Return [X, Y] of the center of cell containing provided text 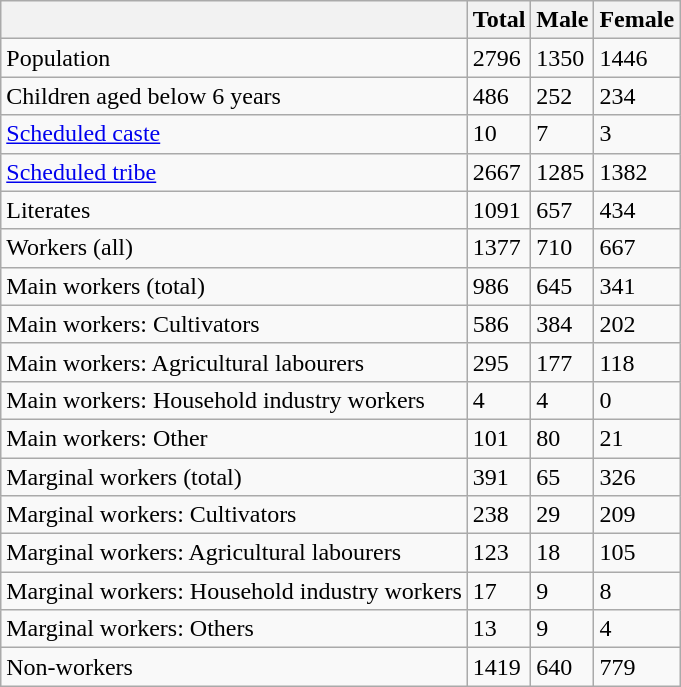
Marginal workers: Household industry workers [234, 591]
434 [637, 210]
986 [499, 286]
657 [562, 210]
10 [499, 134]
Marginal workers: Cultivators [234, 515]
Scheduled caste [234, 134]
3 [637, 134]
1091 [499, 210]
234 [637, 96]
177 [562, 362]
1285 [562, 172]
341 [637, 286]
2796 [499, 58]
Marginal workers: Agricultural labourers [234, 553]
Marginal workers: Others [234, 629]
Main workers: Agricultural labourers [234, 362]
Main workers: Household industry workers [234, 400]
710 [562, 248]
18 [562, 553]
105 [637, 553]
80 [562, 438]
Marginal workers (total) [234, 477]
640 [562, 667]
123 [499, 553]
0 [637, 400]
1377 [499, 248]
Main workers: Cultivators [234, 324]
1350 [562, 58]
Children aged below 6 years [234, 96]
586 [499, 324]
Main workers: Other [234, 438]
29 [562, 515]
7 [562, 134]
295 [499, 362]
209 [637, 515]
Female [637, 20]
17 [499, 591]
Non-workers [234, 667]
1419 [499, 667]
252 [562, 96]
384 [562, 324]
8 [637, 591]
Total [499, 20]
13 [499, 629]
118 [637, 362]
Population [234, 58]
Main workers (total) [234, 286]
779 [637, 667]
326 [637, 477]
1382 [637, 172]
202 [637, 324]
667 [637, 248]
238 [499, 515]
2667 [499, 172]
Workers (all) [234, 248]
486 [499, 96]
21 [637, 438]
Scheduled tribe [234, 172]
Literates [234, 210]
1446 [637, 58]
645 [562, 286]
391 [499, 477]
Male [562, 20]
65 [562, 477]
101 [499, 438]
